Capture the cell that displays the provided text and extract its (X, Y) central coordinate. 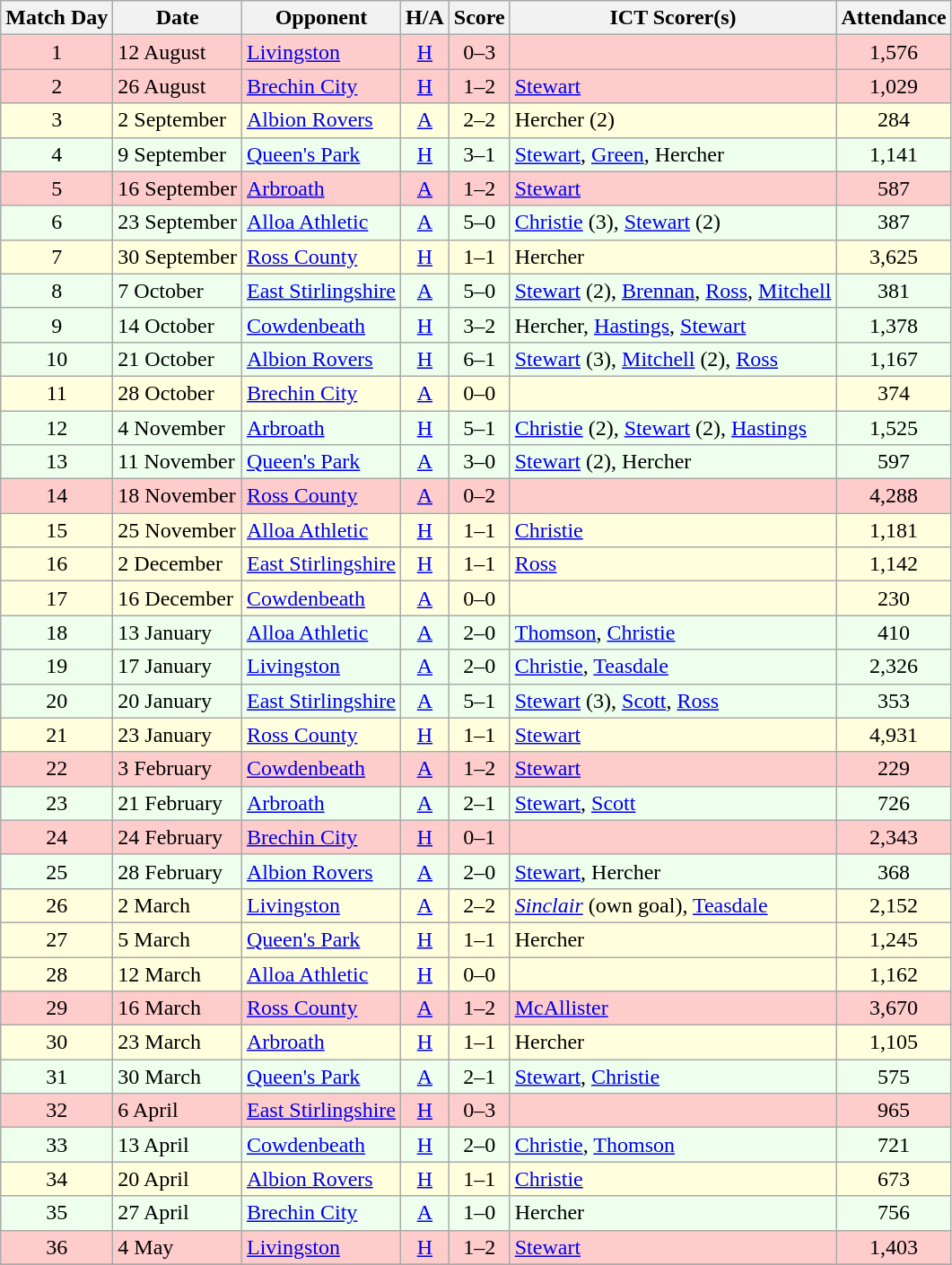
1,029 (894, 86)
27 April (178, 1213)
Stewart (3), Mitchell (2), Ross (673, 359)
6 April (178, 1111)
9 (57, 325)
23 (57, 803)
17 (57, 598)
Opponent (321, 18)
17 January (178, 667)
Stewart (2), Hercher (673, 462)
4 November (178, 428)
2 September (178, 120)
6–1 (479, 359)
14 (57, 496)
26 (57, 905)
587 (894, 188)
1–0 (479, 1213)
25 November (178, 530)
28 October (178, 393)
575 (894, 1077)
597 (894, 462)
36 (57, 1247)
5 (57, 188)
374 (894, 393)
Sinclair (own goal), Teasdale (673, 905)
26 August (178, 86)
Stewart, Scott (673, 803)
2,152 (894, 905)
30 March (178, 1077)
21 (57, 735)
33 (57, 1145)
16 March (178, 1008)
27 (57, 939)
18 November (178, 496)
21 October (178, 359)
13 January (178, 632)
353 (894, 701)
20 April (178, 1179)
756 (894, 1213)
21 February (178, 803)
34 (57, 1179)
1,403 (894, 1247)
23 January (178, 735)
3–2 (479, 325)
12 March (178, 973)
Stewart (3), Scott, Ross (673, 701)
Christie (2), Stewart (2), Hastings (673, 428)
12 August (178, 52)
1,576 (894, 52)
3 (57, 120)
387 (894, 222)
726 (894, 803)
22 (57, 769)
3–0 (479, 462)
16 (57, 564)
4,931 (894, 735)
15 (57, 530)
Ross (673, 564)
0–2 (479, 496)
284 (894, 120)
3,625 (894, 257)
1,162 (894, 973)
ICT Scorer(s) (673, 18)
13 April (178, 1145)
721 (894, 1145)
McAllister (673, 1008)
20 January (178, 701)
28 (57, 973)
11 November (178, 462)
23 March (178, 1043)
Stewart, Green, Hercher (673, 154)
6 (57, 222)
Match Day (57, 18)
3 February (178, 769)
20 (57, 701)
368 (894, 871)
16 September (178, 188)
11 (57, 393)
230 (894, 598)
3,670 (894, 1008)
24 (57, 837)
25 (57, 871)
Hercher (2) (673, 120)
0–1 (479, 837)
3–1 (479, 154)
Stewart, Christie (673, 1077)
24 February (178, 837)
4 May (178, 1247)
Stewart, Hercher (673, 871)
Attendance (894, 18)
Date (178, 18)
7 October (178, 291)
2 March (178, 905)
16 December (178, 598)
H/A (425, 18)
381 (894, 291)
2,326 (894, 667)
229 (894, 769)
Score (479, 18)
1 (57, 52)
28 February (178, 871)
14 October (178, 325)
19 (57, 667)
1,181 (894, 530)
29 (57, 1008)
8 (57, 291)
32 (57, 1111)
30 September (178, 257)
5 March (178, 939)
2,343 (894, 837)
Christie (3), Stewart (2) (673, 222)
410 (894, 632)
2 December (178, 564)
2 (57, 86)
31 (57, 1077)
Christie, Thomson (673, 1145)
30 (57, 1043)
1,378 (894, 325)
12 (57, 428)
1,525 (894, 428)
1,105 (894, 1043)
Thomson, Christie (673, 632)
Christie, Teasdale (673, 667)
1,142 (894, 564)
13 (57, 462)
4,288 (894, 496)
9 September (178, 154)
23 September (178, 222)
1,245 (894, 939)
7 (57, 257)
Stewart (2), Brennan, Ross, Mitchell (673, 291)
10 (57, 359)
Hercher, Hastings, Stewart (673, 325)
4 (57, 154)
965 (894, 1111)
1,141 (894, 154)
35 (57, 1213)
18 (57, 632)
1,167 (894, 359)
673 (894, 1179)
